Detect which cell encompasses the target text, then output its [X, Y] center coordinate. 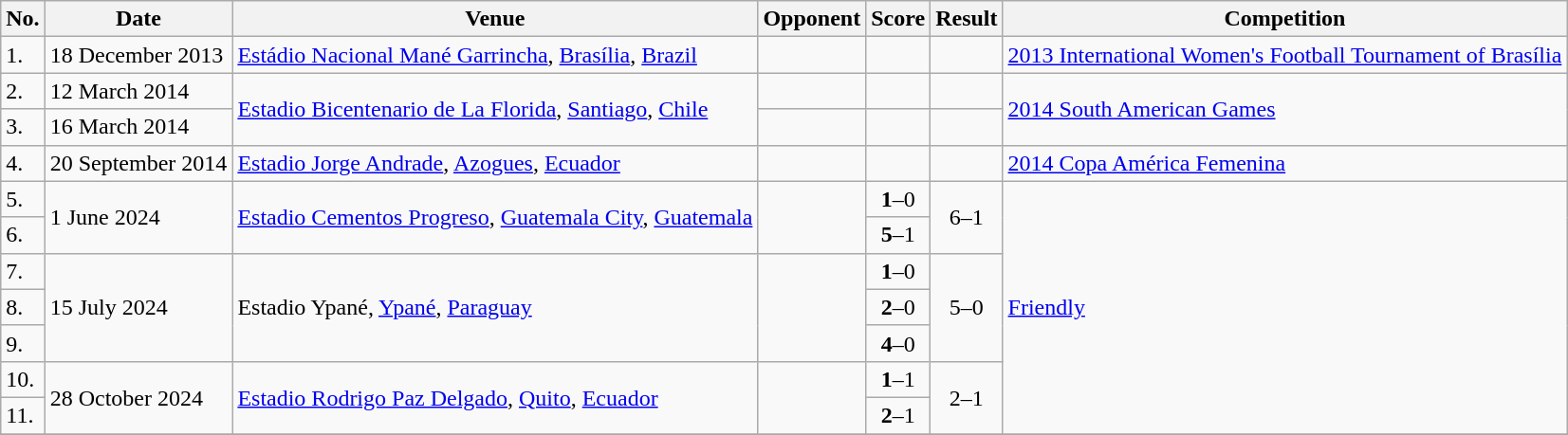
Estádio Nacional Mané Garrincha, Brasília, Brazil [495, 55]
Opponent [812, 19]
2. [23, 91]
Score [898, 19]
2–0 [898, 307]
9. [23, 343]
28 October 2024 [138, 397]
6. [23, 235]
7. [23, 271]
18 December 2013 [138, 55]
6–1 [967, 217]
12 March 2014 [138, 91]
2014 South American Games [1284, 109]
Estadio Cementos Progreso, Guatemala City, Guatemala [495, 217]
1. [23, 55]
No. [23, 19]
5. [23, 199]
Result [967, 19]
20 September 2014 [138, 163]
3. [23, 127]
11. [23, 415]
1–1 [898, 379]
Friendly [1284, 307]
15 July 2024 [138, 307]
4. [23, 163]
10. [23, 379]
Estadio Bicentenario de La Florida, Santiago, Chile [495, 109]
16 March 2014 [138, 127]
Estadio Ypané, Ypané, Paraguay [495, 307]
4–0 [898, 343]
Competition [1284, 19]
2014 Copa América Femenina [1284, 163]
Estadio Rodrigo Paz Delgado, Quito, Ecuador [495, 397]
Venue [495, 19]
Date [138, 19]
Estadio Jorge Andrade, Azogues, Ecuador [495, 163]
5–1 [898, 235]
8. [23, 307]
5–0 [967, 307]
1 June 2024 [138, 217]
2013 International Women's Football Tournament of Brasília [1284, 55]
